Provide the (x, y) coordinate of the cell's center where the given text is located.  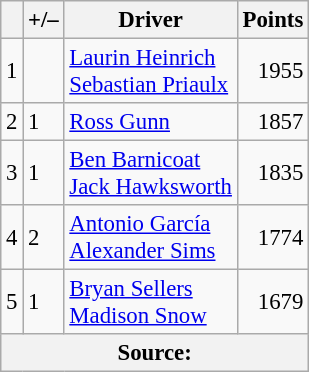
Bryan Sellers Madison Snow (150, 302)
1955 (272, 72)
Laurin Heinrich Sebastian Priaulx (150, 72)
3 (12, 174)
Ben Barnicoat Jack Hawksworth (150, 174)
Ross Gunn (150, 122)
Source: (155, 353)
4 (12, 238)
5 (12, 302)
Antonio García Alexander Sims (150, 238)
1835 (272, 174)
1774 (272, 238)
1857 (272, 122)
Driver (150, 20)
+/– (44, 20)
1679 (272, 302)
Points (272, 20)
